Return [x, y] of the center of cell containing provided text 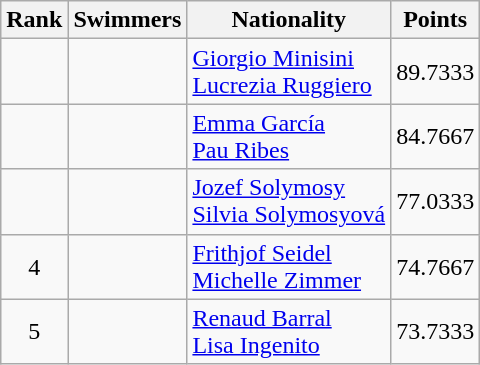
4 [34, 266]
74.7667 [436, 266]
Giorgio MinisiniLucrezia Ruggiero [289, 72]
Points [436, 20]
73.7333 [436, 332]
84.7667 [436, 136]
77.0333 [436, 202]
Frithjof SeidelMichelle Zimmer [289, 266]
Rank [34, 20]
Emma GarcíaPau Ribes [289, 136]
Jozef SolymosySilvia Solymosyová [289, 202]
Nationality [289, 20]
89.7333 [436, 72]
5 [34, 332]
Swimmers [128, 20]
Renaud BarralLisa Ingenito [289, 332]
